Scan for the cell matching the given text and deliver its (X, Y) coordinate at center. 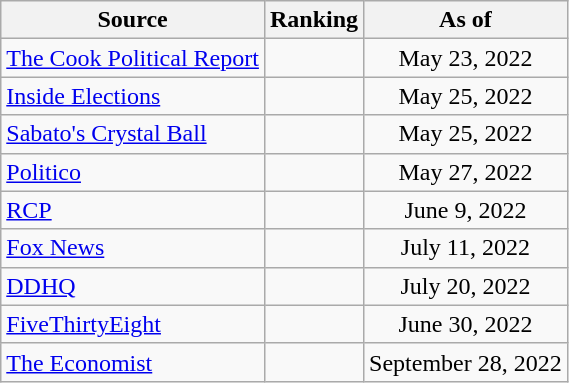
Sabato's Crystal Ball (133, 134)
May 27, 2022 (466, 172)
May 23, 2022 (466, 58)
Source (133, 20)
Inside Elections (133, 96)
July 11, 2022 (466, 248)
September 28, 2022 (466, 362)
Ranking (314, 20)
FiveThirtyEight (133, 324)
The Economist (133, 362)
RCP (133, 210)
Politico (133, 172)
June 9, 2022 (466, 210)
The Cook Political Report (133, 58)
Fox News (133, 248)
July 20, 2022 (466, 286)
As of (466, 20)
DDHQ (133, 286)
June 30, 2022 (466, 324)
